Output the [x, y] coordinate of the center of the cell containing the given text.  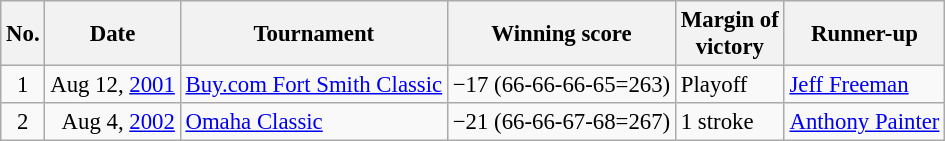
−21 (66-66-67-68=267) [561, 122]
Runner-up [864, 34]
Jeff Freeman [864, 85]
−17 (66-66-66-65=263) [561, 85]
Aug 4, 2002 [112, 122]
Margin ofvictory [730, 34]
Buy.com Fort Smith Classic [314, 85]
Tournament [314, 34]
1 stroke [730, 122]
2 [23, 122]
Playoff [730, 85]
Omaha Classic [314, 122]
Anthony Painter [864, 122]
1 [23, 85]
Date [112, 34]
Aug 12, 2001 [112, 85]
Winning score [561, 34]
No. [23, 34]
